Return the [x, y] coordinate for the center point of the cell that contains the specified text.  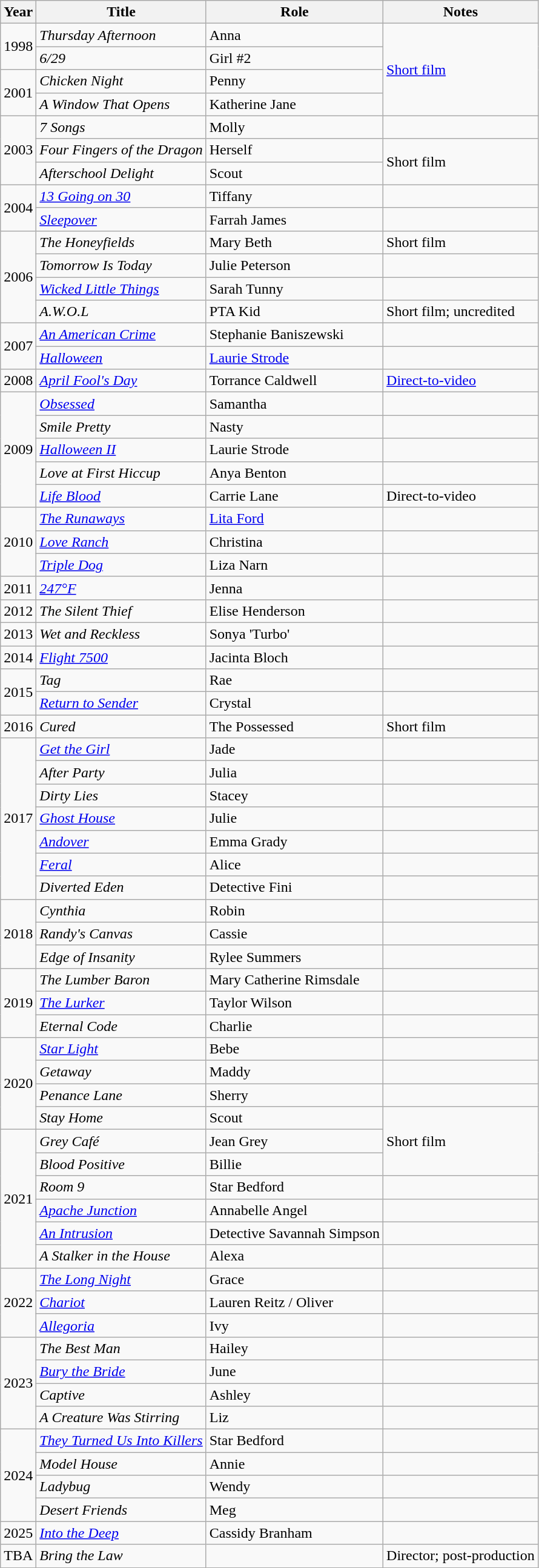
Anna [294, 35]
2001 [18, 93]
Four Fingers of the Dragon [121, 150]
Meg [294, 1510]
1998 [18, 47]
April Fool's Day [121, 381]
Mary Catherine Rimsdale [294, 980]
2016 [18, 726]
Stacey [294, 796]
Grey Café [121, 1141]
Lita Ford [294, 519]
Grace [294, 1279]
Hailey [294, 1348]
2009 [18, 450]
Samantha [294, 404]
Mary Beth [294, 242]
Sarah Tunny [294, 289]
2013 [18, 634]
Wicked Little Things [121, 289]
Molly [294, 127]
2010 [18, 542]
Rae [294, 680]
2011 [18, 588]
The Silent Thief [121, 611]
Ladybug [121, 1487]
Wendy [294, 1487]
2018 [18, 934]
2020 [18, 1084]
Halloween [121, 358]
Annie [294, 1464]
13 Going on 30 [121, 196]
Getaway [121, 1072]
2025 [18, 1533]
Randy's Canvas [121, 934]
Taylor Wilson [294, 1003]
Smile Pretty [121, 427]
Bring the Law [121, 1556]
Alice [294, 865]
2019 [18, 1003]
Chariot [121, 1302]
Bebe [294, 1049]
Herself [294, 150]
2012 [18, 611]
Notes [461, 12]
Afterschool Delight [121, 173]
Jenna [294, 588]
Cassidy Branham [294, 1533]
Return to Sender [121, 703]
Stay Home [121, 1118]
A.W.O.L [121, 312]
2024 [18, 1475]
Thursday Afternoon [121, 35]
Anya Benton [294, 473]
Ivy [294, 1325]
2017 [18, 819]
Director; post-production [461, 1556]
Tiffany [294, 196]
Carrie Lane [294, 496]
The Possessed [294, 726]
2022 [18, 1302]
Katherine Jane [294, 104]
Ghost House [121, 819]
Triple Dog [121, 565]
7 Songs [121, 127]
Blood Positive [121, 1164]
2023 [18, 1383]
Stephanie Baniszewski [294, 335]
Cynthia [121, 911]
An American Crime [121, 335]
Apache Junction [121, 1210]
Liz [294, 1418]
Sleepover [121, 219]
Julie Peterson [294, 265]
TBA [18, 1556]
Life Blood [121, 496]
Jacinta Bloch [294, 657]
Ashley [294, 1394]
Sherry [294, 1095]
Dirty Lies [121, 796]
Emma Grady [294, 842]
Feral [121, 865]
2021 [18, 1199]
2008 [18, 381]
A Stalker in the House [121, 1256]
Sonya 'Turbo' [294, 634]
Christina [294, 542]
The Runaways [121, 519]
2006 [18, 277]
6/29 [121, 58]
Girl #2 [294, 58]
Into the Deep [121, 1533]
2003 [18, 150]
Detective Fini [294, 888]
Eternal Code [121, 1026]
Edge of Insanity [121, 957]
PTA Kid [294, 312]
Maddy [294, 1072]
Alexa [294, 1256]
Get the Girl [121, 749]
Farrah James [294, 219]
Star Light [121, 1049]
Diverted Eden [121, 888]
The Lumber Baron [121, 980]
Captive [121, 1394]
Chicken Night [121, 81]
Liza Narn [294, 565]
2015 [18, 692]
Detective Savannah Simpson [294, 1233]
Wet and Reckless [121, 634]
The Honeyfields [121, 242]
Penance Lane [121, 1095]
Cassie [294, 934]
A Window That Opens [121, 104]
Flight 7500 [121, 657]
A Creature Was Stirring [121, 1418]
Role [294, 12]
Lauren Reitz / Oliver [294, 1302]
June [294, 1371]
Julia [294, 772]
Penny [294, 81]
Halloween II [121, 450]
Allegoria [121, 1325]
Torrance Caldwell [294, 381]
The Lurker [121, 1003]
The Best Man [121, 1348]
247°F [121, 588]
Year [18, 12]
Andover [121, 842]
Model House [121, 1464]
Elise Henderson [294, 611]
Short film; uncredited [461, 312]
Rylee Summers [294, 957]
2004 [18, 208]
After Party [121, 772]
Love at First Hiccup [121, 473]
Annabelle Angel [294, 1210]
The Long Night [121, 1279]
Julie [294, 819]
Robin [294, 911]
Title [121, 12]
Charlie [294, 1026]
Cured [121, 726]
2007 [18, 346]
An Intrusion [121, 1233]
Tag [121, 680]
Jean Grey [294, 1141]
2014 [18, 657]
Crystal [294, 703]
Nasty [294, 427]
Room 9 [121, 1187]
Love Ranch [121, 542]
Bury the Bride [121, 1371]
Obsessed [121, 404]
Desert Friends [121, 1510]
Billie [294, 1164]
Jade [294, 749]
They Turned Us Into Killers [121, 1441]
Tomorrow Is Today [121, 265]
